Locate the cell with the specified text and output its [x, y] center coordinate. 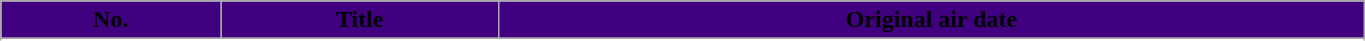
No. [111, 20]
Original air date [932, 20]
Title [360, 20]
